Detect which cell encompasses the target text, then output its [X, Y] center coordinate. 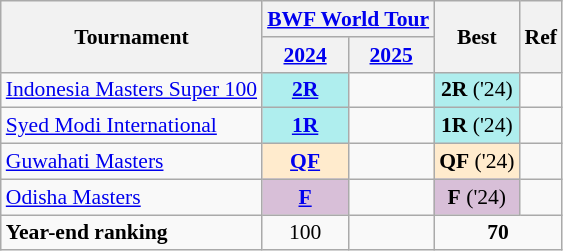
F [305, 197]
2R ('24) [476, 90]
Year-end ranking [132, 233]
Odisha Masters [132, 197]
Ref [541, 36]
70 [498, 233]
QF ('24) [476, 162]
QF [305, 162]
Syed Modi International [132, 126]
100 [305, 233]
1R ('24) [476, 126]
1R [305, 126]
2025 [391, 55]
BWF World Tour [348, 19]
F ('24) [476, 197]
2024 [305, 55]
Best [476, 36]
Guwahati Masters [132, 162]
Indonesia Masters Super 100 [132, 90]
Tournament [132, 36]
2R [305, 90]
